Scan for the cell matching the given text and deliver its [x, y] coordinate at center. 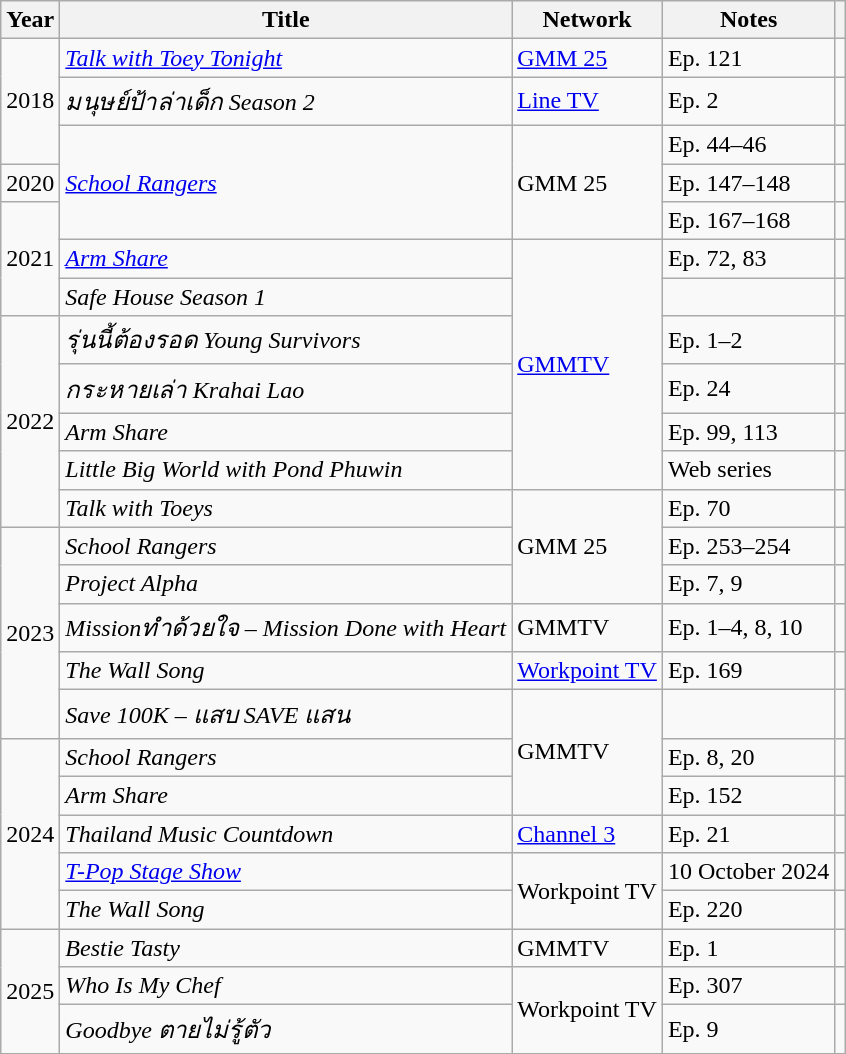
2020 [30, 183]
Ep. 44–46 [748, 144]
2022 [30, 422]
Ep. 24 [748, 388]
มนุษย์ป้าล่าเด็ก Season 2 [286, 102]
Title [286, 20]
Ep. 1–2 [748, 340]
Web series [748, 470]
10 October 2024 [748, 872]
Ep. 9 [748, 1030]
Ep. 70 [748, 508]
Missionทำด้วยใจ – Mission Done with Heart [286, 628]
Ep. 167–168 [748, 221]
2025 [30, 992]
Ep. 7, 9 [748, 584]
Ep. 147–148 [748, 183]
Who Is My Chef [286, 986]
Ep. 2 [748, 102]
Year [30, 20]
Ep. 307 [748, 986]
Talk with Toeys [286, 508]
2024 [30, 833]
Ep. 253–254 [748, 546]
Project Alpha [286, 584]
รุ่นนี้ต้องรอด Young Survivors [286, 340]
Notes [748, 20]
Goodbye ตายไม่รู้ตัว [286, 1030]
กระหายเล่า Krahai Lao [286, 388]
Line TV [588, 102]
Save 100K – แสบ SAVE แสน [286, 714]
2018 [30, 102]
Ep. 152 [748, 795]
Little Big World with Pond Phuwin [286, 470]
Ep. 1 [748, 948]
Network [588, 20]
Ep. 72, 83 [748, 259]
Ep. 220 [748, 910]
Ep. 21 [748, 833]
Ep. 169 [748, 671]
2021 [30, 259]
Thailand Music Countdown [286, 833]
Bestie Tasty [286, 948]
Ep. 99, 113 [748, 432]
Channel 3 [588, 833]
Talk with Toey Tonight [286, 58]
T-Pop Stage Show [286, 872]
Ep. 1–4, 8, 10 [748, 628]
Ep. 8, 20 [748, 757]
Safe House Season 1 [286, 297]
Ep. 121 [748, 58]
2023 [30, 632]
